Extract the (X, Y) coordinate from the center of the cell holding the provided text.  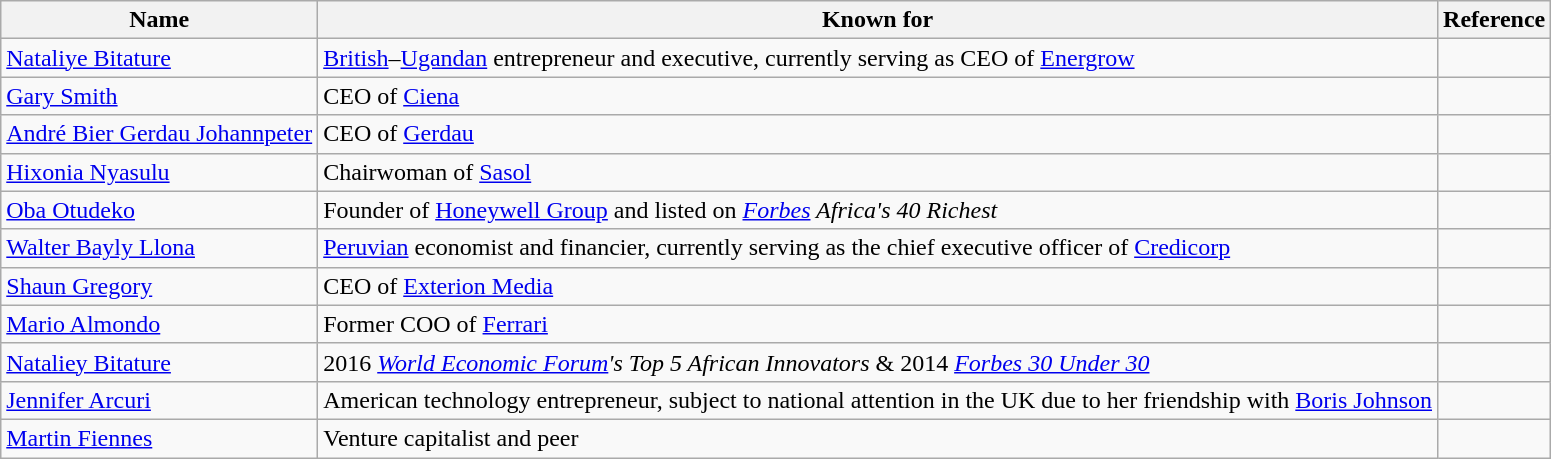
Martin Fiennes (160, 438)
British–Ugandan entrepreneur and executive, currently serving as CEO of Energrow (878, 58)
Shaun Gregory (160, 286)
Mario Almondo (160, 324)
CEO of Gerdau (878, 134)
Name (160, 20)
André Bier Gerdau Johannpeter (160, 134)
Former COO of Ferrari (878, 324)
Nataliye Bitature (160, 58)
CEO of Ciena (878, 96)
CEO of Exterion Media (878, 286)
Venture capitalist and peer (878, 438)
Oba Otudeko (160, 210)
American technology entrepreneur, subject to national attention in the UK due to her friendship with Boris Johnson (878, 400)
Gary Smith (160, 96)
Nataliey Bitature (160, 362)
Chairwoman of Sasol (878, 172)
Known for (878, 20)
Peruvian economist and financier, currently serving as the chief executive officer of Credicorp (878, 248)
Walter Bayly Llona (160, 248)
2016 World Economic Forum's Top 5 African Innovators & 2014 Forbes 30 Under 30 (878, 362)
Founder of Honeywell Group and listed on Forbes Africa's 40 Richest (878, 210)
Jennifer Arcuri (160, 400)
Reference (1494, 20)
Hixonia Nyasulu (160, 172)
